For the text-containing cell, return its midpoint in (X, Y) coordinate format. 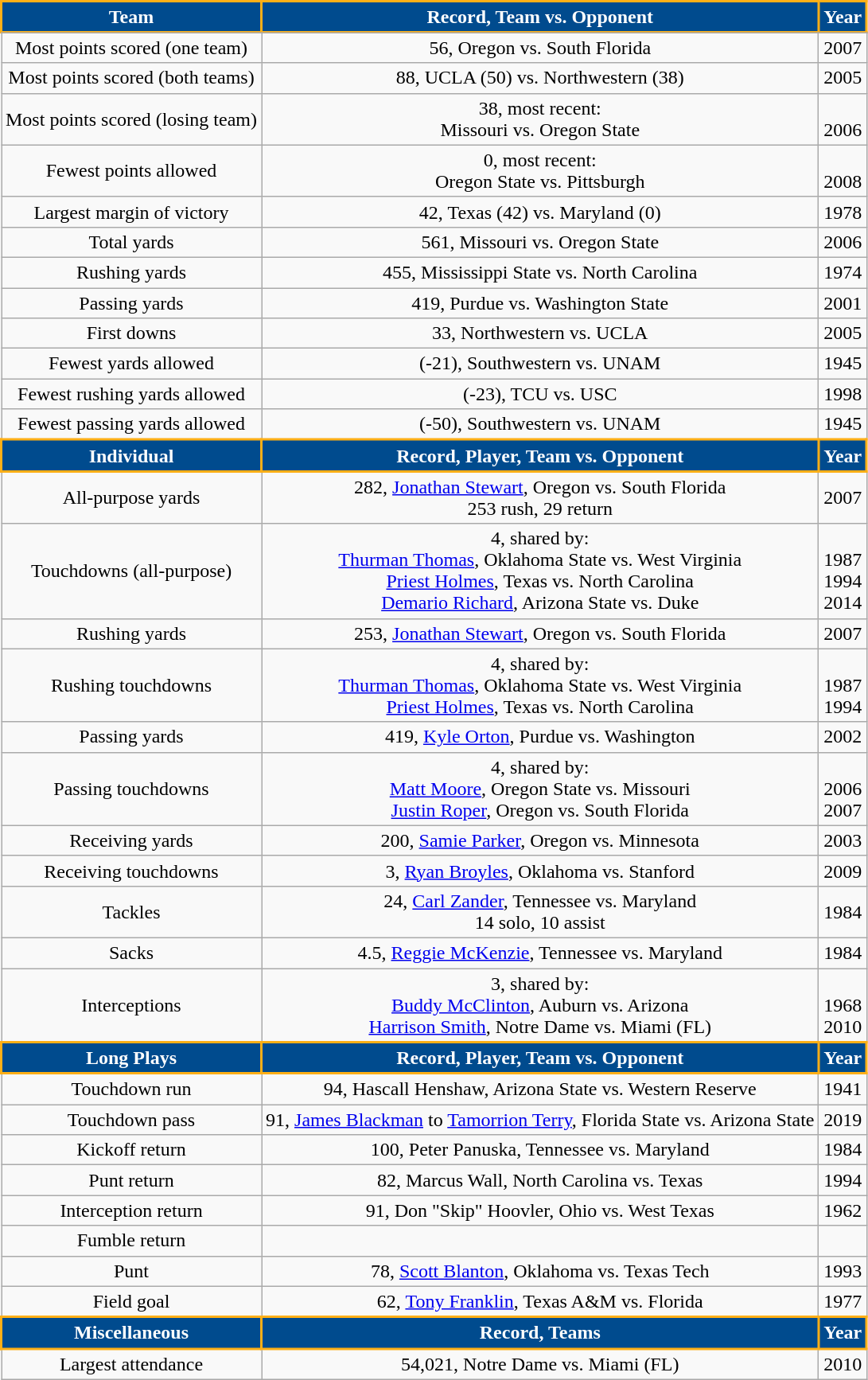
Field goal (132, 1302)
Total yards (132, 242)
2008 (843, 170)
54,021, Notre Dame vs. Miami (FL) (540, 1364)
253, Jonathan Stewart, Oregon vs. South Florida (540, 633)
Tackles (132, 912)
94, Hascall Henshaw, Arizona State vs. Western Reserve (540, 1089)
First downs (132, 333)
282, Jonathan Stewart, Oregon vs. South Florida253 rush, 29 return (540, 497)
455, Mississippi State vs. North Carolina (540, 272)
1941 (843, 1089)
4.5, Reggie McKenzie, Tennessee vs. Maryland (540, 953)
Touchdown run (132, 1089)
Receiving yards (132, 840)
Fewest points allowed (132, 170)
561, Missouri vs. Oregon State (540, 242)
2001 (843, 303)
(-23), TCU vs. USC (540, 394)
33, Northwestern vs. UCLA (540, 333)
88, UCLA (50) vs. Northwestern (38) (540, 78)
Largest margin of victory (132, 212)
42, Texas (42) vs. Maryland (0) (540, 212)
0, most recent:Oregon State vs. Pittsburgh (540, 170)
4, shared by:Thurman Thomas, Oklahoma State vs. West VirginiaPriest Holmes, Texas vs. North Carolina (540, 685)
Passing touchdowns (132, 789)
62, Tony Franklin, Texas A&M vs. Florida (540, 1302)
Receiving touchdowns (132, 871)
20062007 (843, 789)
1993 (843, 1271)
100, Peter Panuska, Tennessee vs. Maryland (540, 1150)
Long Plays (132, 1058)
4, shared by:Matt Moore, Oregon State vs. MissouriJustin Roper, Oregon vs. South Florida (540, 789)
Individual (132, 456)
Largest attendance (132, 1364)
3, shared by: Buddy McClinton, Auburn vs. ArizonaHarrison Smith, Notre Dame vs. Miami (FL) (540, 1004)
1994 (843, 1180)
91, Don "Skip" Hoovler, Ohio vs. West Texas (540, 1210)
24, Carl Zander, Tennessee vs. Maryland14 solo, 10 assist (540, 912)
Interceptions (132, 1004)
2003 (843, 840)
(-21), Southwestern vs. UNAM (540, 364)
Miscellaneous (132, 1333)
Touchdown pass (132, 1120)
1974 (843, 272)
19682010 (843, 1004)
1978 (843, 212)
Fewest yards allowed (132, 364)
82, Marcus Wall, North Carolina vs. Texas (540, 1180)
3, Ryan Broyles, Oklahoma vs. Stanford (540, 871)
2019 (843, 1120)
Rushing touchdowns (132, 685)
Fumble return (132, 1241)
Interception return (132, 1210)
Record, Teams (540, 1333)
Most points scored (both teams) (132, 78)
198719942014 (843, 571)
Most points scored (one team) (132, 48)
419, Kyle Orton, Purdue vs. Washington (540, 737)
Fewest rushing yards allowed (132, 394)
Touchdowns (all-purpose) (132, 571)
(-50), Southwestern vs. UNAM (540, 425)
2009 (843, 871)
38, most recent:Missouri vs. Oregon State (540, 119)
Record, Team vs. Opponent (540, 18)
4, shared by:Thurman Thomas, Oklahoma State vs. West VirginiaPriest Holmes, Texas vs. North CarolinaDemario Richard, Arizona State vs. Duke (540, 571)
Most points scored (losing team) (132, 119)
Kickoff return (132, 1150)
78, Scott Blanton, Oklahoma vs. Texas Tech (540, 1271)
Team (132, 18)
2002 (843, 737)
2010 (843, 1364)
Punt (132, 1271)
Sacks (132, 953)
19871994 (843, 685)
Punt return (132, 1180)
1962 (843, 1210)
200, Samie Parker, Oregon vs. Minnesota (540, 840)
419, Purdue vs. Washington State (540, 303)
1998 (843, 394)
All-purpose yards (132, 497)
91, James Blackman to Tamorrion Terry, Florida State vs. Arizona State (540, 1120)
56, Oregon vs. South Florida (540, 48)
Fewest passing yards allowed (132, 425)
1977 (843, 1302)
